Provide the (X, Y) coordinate of the cell's center where the given text is located.  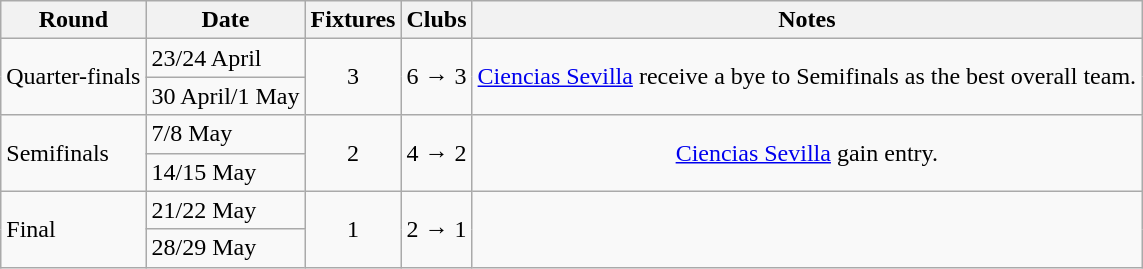
Ciencias Sevilla receive a bye to Semifinals as the best overall team. (807, 77)
2 → 1 (436, 229)
Clubs (436, 20)
Fixtures (353, 20)
2 (353, 153)
14/15 May (226, 172)
Date (226, 20)
3 (353, 77)
6 → 3 (436, 77)
Semifinals (74, 153)
23/24 April (226, 58)
Quarter-finals (74, 77)
Final (74, 229)
30 April/1 May (226, 96)
Round (74, 20)
1 (353, 229)
7/8 May (226, 134)
Notes (807, 20)
Ciencias Sevilla gain entry. (807, 153)
4 → 2 (436, 153)
28/29 May (226, 248)
21/22 May (226, 210)
